Locate the cell with the specified text and output its (x, y) center coordinate. 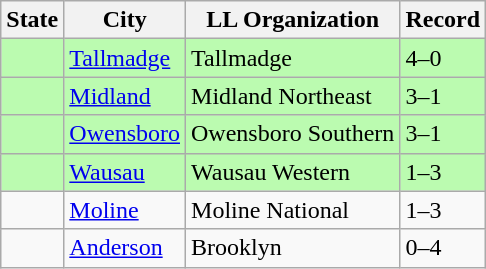
Owensboro Southern (293, 134)
0–4 (443, 248)
Midland Northeast (293, 96)
State (32, 20)
Brooklyn (293, 248)
Record (443, 20)
Wausau Western (293, 172)
Anderson (125, 248)
Moline (125, 210)
LL Organization (293, 20)
Moline National (293, 210)
City (125, 20)
Wausau (125, 172)
Owensboro (125, 134)
Midland (125, 96)
4–0 (443, 58)
